For the text-containing cell, return its midpoint in [X, Y] coordinate format. 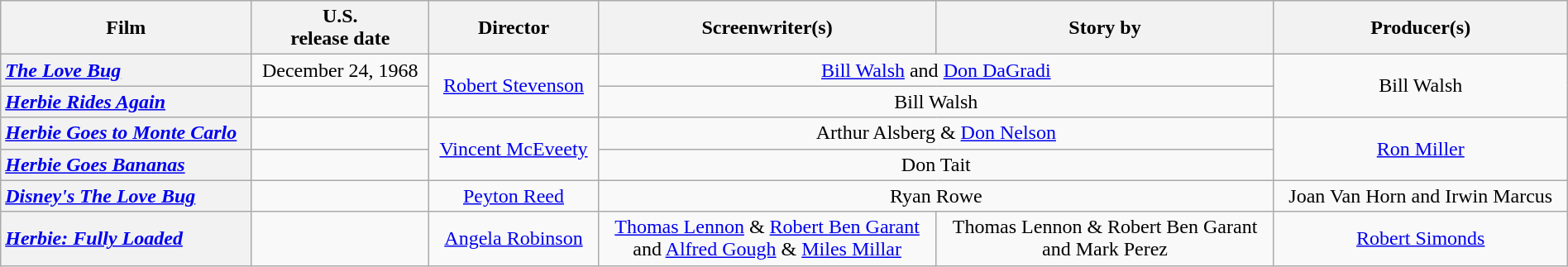
Angela Robinson [514, 238]
Bill Walsh and Don DaGradi [936, 70]
Robert Stevenson [514, 86]
Herbie Rides Again [126, 102]
The Love Bug [126, 70]
Don Tait [936, 164]
Thomas Lennon & Robert Ben Garant and Mark Perez [1105, 238]
Vincent McEveety [514, 149]
Herbie Goes Bananas [126, 164]
Disney's The Love Bug [126, 196]
Producer(s) [1421, 28]
Robert Simonds [1421, 238]
Arthur Alsberg & Don Nelson [936, 133]
Peyton Reed [514, 196]
U.S. release date [341, 28]
December 24, 1968 [341, 70]
Ron Miller [1421, 149]
Film [126, 28]
Story by [1105, 28]
Herbie Goes to Monte Carlo [126, 133]
Joan Van Horn and Irwin Marcus [1421, 196]
Herbie: Fully Loaded [126, 238]
Screenwriter(s) [767, 28]
Director [514, 28]
Thomas Lennon & Robert Ben Garant and Alfred Gough & Miles Millar [767, 238]
Ryan Rowe [936, 196]
